Capture the cell that displays the provided text and extract its (x, y) central coordinate. 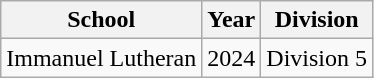
Immanuel Lutheran (102, 58)
2024 (232, 58)
Division 5 (317, 58)
School (102, 20)
Division (317, 20)
Year (232, 20)
